Return the [x, y] coordinate for the center point of the cell that contains the specified text.  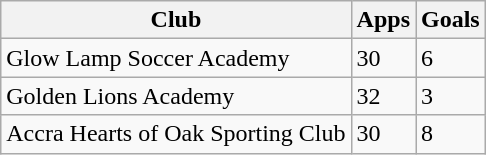
Accra Hearts of Oak Sporting Club [176, 134]
Apps [383, 20]
Club [176, 20]
6 [451, 58]
32 [383, 96]
3 [451, 96]
8 [451, 134]
Golden Lions Academy [176, 96]
Glow Lamp Soccer Academy [176, 58]
Goals [451, 20]
